For the text-containing cell, return its midpoint in [x, y] coordinate format. 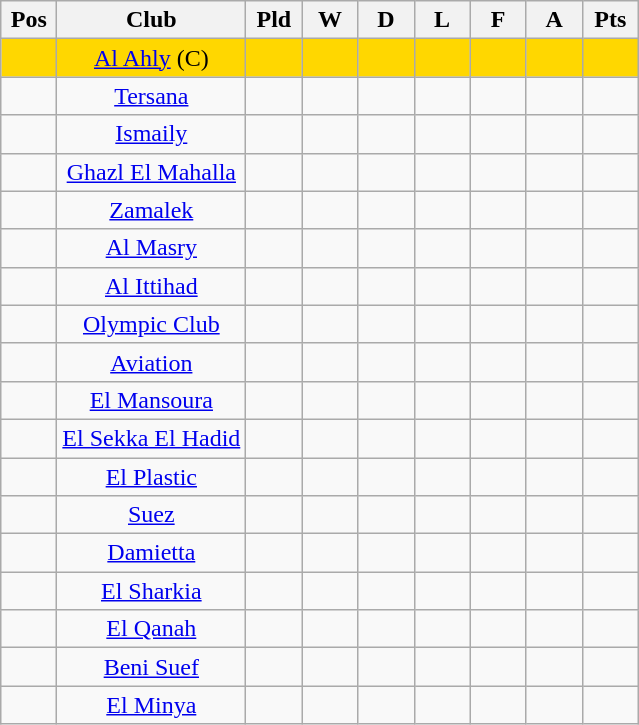
L [442, 20]
El Plastic [152, 477]
Aviation [152, 362]
Tersana [152, 96]
Club [152, 20]
Beni Suef [152, 667]
Al Masry [152, 248]
El Sharkia [152, 591]
El Mansoura [152, 400]
Pts [610, 20]
Olympic Club [152, 324]
Zamalek [152, 210]
Al Ittihad [152, 286]
F [498, 20]
El Minya [152, 705]
Ghazl El Mahalla [152, 172]
El Sekka El Hadid [152, 438]
W [330, 20]
A [554, 20]
Ismaily [152, 134]
Pld [274, 20]
Pos [29, 20]
D [386, 20]
Al Ahly (C) [152, 58]
Damietta [152, 553]
El Qanah [152, 629]
Suez [152, 515]
